Find where the given text appears and provide that cell's center as [X, Y] coordinate. 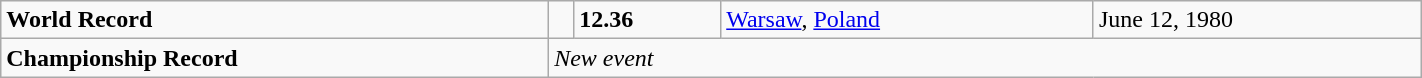
New event [986, 58]
12.36 [648, 20]
June 12, 1980 [1257, 20]
World Record [275, 20]
Warsaw, Poland [908, 20]
Championship Record [275, 58]
